Search for the cell housing the specified text and yield its [x, y] center coordinate. 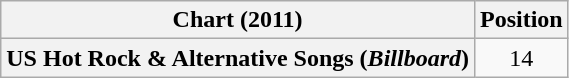
Position [521, 20]
Chart (2011) [238, 20]
14 [521, 58]
US Hot Rock & Alternative Songs (Billboard) [238, 58]
